Capture the cell that displays the provided text and extract its [X, Y] central coordinate. 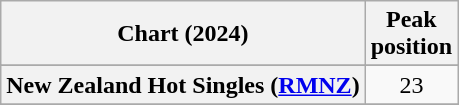
23 [411, 85]
Chart (2024) [183, 34]
New Zealand Hot Singles (RMNZ) [183, 85]
Peakposition [411, 34]
